Return (X, Y) of the center of cell containing provided text 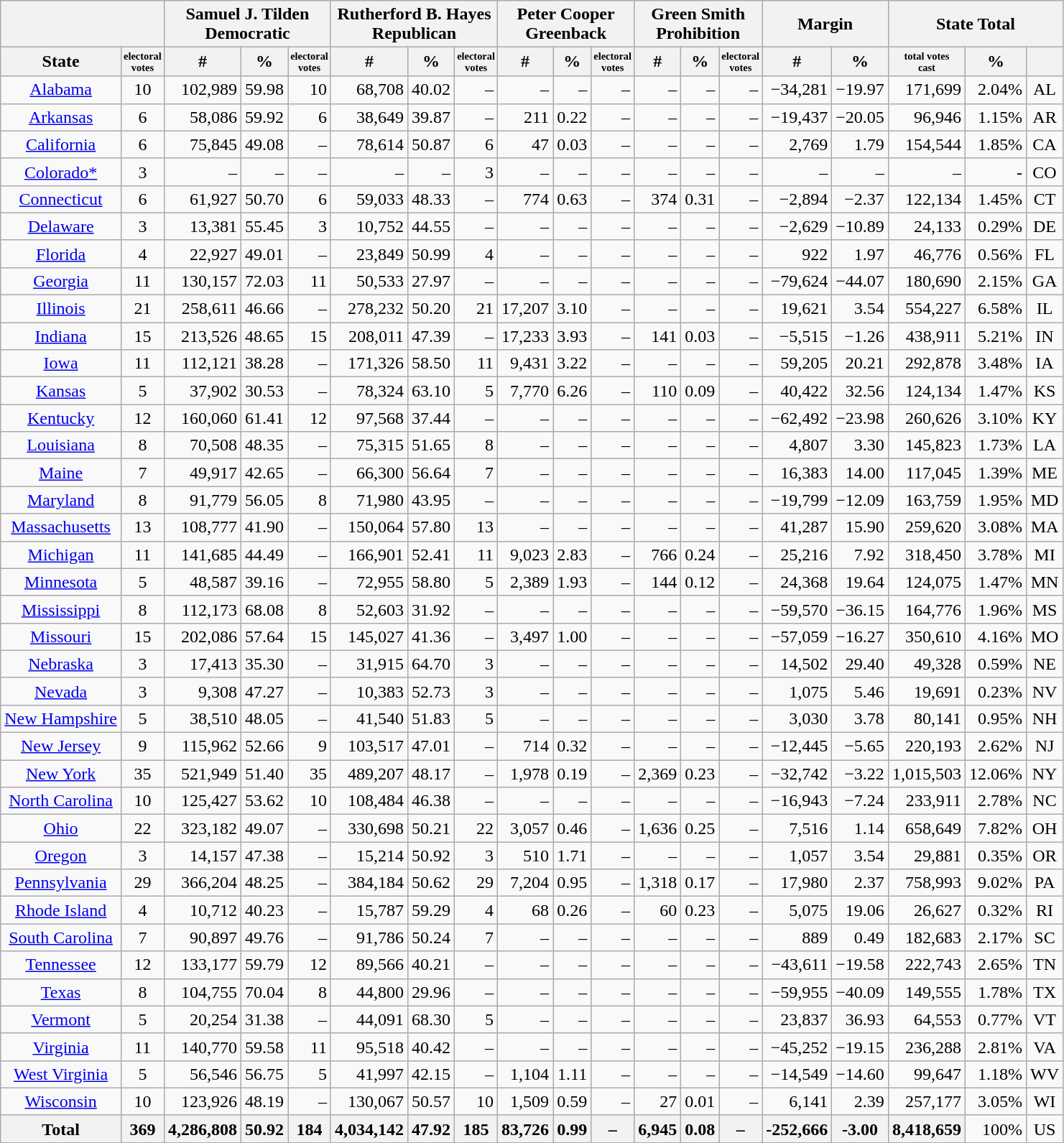
180,690 (927, 281)
149,555 (927, 992)
38,510 (203, 718)
350,610 (927, 637)
1.11 (572, 1074)
112,121 (203, 364)
6.26 (572, 391)
−2,629 (797, 226)
3.08% (996, 527)
9,023 (526, 555)
CO (1045, 172)
CA (1045, 144)
510 (526, 856)
104,755 (203, 992)
6,945 (658, 1129)
40.02 (431, 90)
1,015,503 (927, 774)
78,324 (369, 391)
−2,894 (797, 199)
89,566 (369, 965)
7,516 (797, 828)
7,770 (526, 391)
35.30 (264, 664)
59.29 (431, 910)
−19,437 (797, 117)
133,177 (203, 965)
27 (658, 1101)
14.00 (861, 473)
83,726 (526, 1129)
1.96% (996, 609)
48.35 (264, 445)
1.93 (572, 582)
0.22 (572, 117)
2.04% (996, 90)
Delaware (61, 226)
1,104 (526, 1074)
489,207 (369, 774)
184 (310, 1129)
40,422 (797, 391)
9,431 (526, 364)
3,030 (797, 718)
0.49 (861, 938)
1.71 (572, 856)
Maryland (61, 500)
112,173 (203, 609)
1.39% (996, 473)
61,927 (203, 199)
17,413 (203, 664)
38,649 (369, 117)
145,823 (927, 445)
New York (61, 774)
Wisconsin (61, 1101)
48.17 (431, 774)
78,614 (369, 144)
61.41 (264, 418)
3.05% (996, 1101)
State Total (976, 24)
50.57 (431, 1101)
3.48% (996, 364)
0.95 (572, 883)
2.81% (996, 1047)
41,997 (369, 1074)
117,045 (927, 473)
108,484 (369, 801)
66,300 (369, 473)
Vermont (61, 1019)
14,502 (797, 664)
2.39 (861, 1101)
49.76 (264, 938)
0.19 (572, 774)
−2.37 (861, 199)
TX (1045, 992)
96,946 (927, 117)
1.18% (996, 1074)
213,526 (203, 336)
68.08 (264, 609)
56,546 (203, 1074)
2,369 (658, 774)
278,232 (369, 309)
323,182 (203, 828)
42.65 (264, 473)
North Carolina (61, 801)
25,216 (797, 555)
0.63 (572, 199)
72.03 (264, 281)
50,533 (369, 281)
185 (476, 1129)
233,911 (927, 801)
47.39 (431, 336)
714 (526, 746)
23,837 (797, 1019)
29.40 (861, 664)
New Hampshire (61, 718)
0.09 (700, 391)
5,075 (797, 910)
VA (1045, 1047)
total votescast (927, 62)
−14.60 (861, 1074)
330,698 (369, 828)
49.08 (264, 144)
10,712 (203, 910)
US (1045, 1129)
−19,799 (797, 500)
0.31 (700, 199)
521,949 (203, 774)
658,649 (927, 828)
−19.15 (861, 1047)
NE (1045, 664)
Massachusetts (61, 527)
West Virginia (61, 1074)
22,927 (203, 254)
220,193 (927, 746)
5.21% (996, 336)
10,752 (369, 226)
−12,445 (797, 746)
438,911 (927, 336)
0.29% (996, 226)
19,691 (927, 691)
59,033 (369, 199)
211 (526, 117)
52.66 (264, 746)
19.64 (861, 582)
15,787 (369, 910)
−62,492 (797, 418)
922 (797, 254)
0.32% (996, 910)
41,540 (369, 718)
−1.26 (861, 336)
59,205 (797, 364)
140,770 (203, 1047)
1.78% (996, 992)
49,328 (927, 664)
48.25 (264, 883)
Arkansas (61, 117)
50.20 (431, 309)
Pennsylvania (61, 883)
141,685 (203, 555)
51.65 (431, 445)
50.62 (431, 883)
52.73 (431, 691)
2.15% (996, 281)
24,368 (797, 582)
37,902 (203, 391)
Mississippi (61, 609)
Samuel J. TildenDemocratic (247, 24)
4,807 (797, 445)
WV (1045, 1074)
6.58% (996, 309)
72,955 (369, 582)
31.38 (264, 1019)
7.92 (861, 555)
171,699 (927, 90)
49.01 (264, 254)
50.87 (431, 144)
Oregon (61, 856)
102,989 (203, 90)
80,141 (927, 718)
13,381 (203, 226)
115,962 (203, 746)
144 (658, 582)
366,204 (203, 883)
Kentucky (61, 418)
-252,666 (797, 1129)
0.17 (700, 883)
IN (1045, 336)
154,544 (927, 144)
Rhode Island (61, 910)
−12.09 (861, 500)
2.37 (861, 883)
−59,570 (797, 609)
20,254 (203, 1019)
−5,515 (797, 336)
MA (1045, 527)
1.45% (996, 199)
−23.98 (861, 418)
29.96 (431, 992)
2.83 (572, 555)
41.36 (431, 637)
50.70 (264, 199)
166,901 (369, 555)
1.95% (996, 500)
16,383 (797, 473)
KS (1045, 391)
46.66 (264, 309)
9.02% (996, 883)
171,326 (369, 364)
47.92 (431, 1129)
7,204 (526, 883)
1,636 (658, 828)
130,157 (203, 281)
48.65 (264, 336)
0.99 (572, 1129)
DE (1045, 226)
Illinois (61, 309)
91,779 (203, 500)
51.40 (264, 774)
1,978 (526, 774)
South Carolina (61, 938)
3,497 (526, 637)
130,067 (369, 1101)
−14,549 (797, 1074)
554,227 (927, 309)
41.90 (264, 527)
17,980 (797, 883)
0.35% (996, 856)
3.30 (861, 445)
123,926 (203, 1101)
259,620 (927, 527)
12.06% (996, 774)
Kansas (61, 391)
State (61, 62)
−79,624 (797, 281)
4,034,142 (369, 1129)
26,627 (927, 910)
MI (1045, 555)
68,708 (369, 90)
17,233 (526, 336)
125,427 (203, 801)
19,621 (797, 309)
110 (658, 391)
ME (1045, 473)
46.38 (431, 801)
55.45 (264, 226)
MS (1045, 609)
292,878 (927, 364)
38.28 (264, 364)
48.19 (264, 1101)
29,881 (927, 856)
−43,611 (797, 965)
37.44 (431, 418)
3.78% (996, 555)
MO (1045, 637)
Michigan (61, 555)
108,777 (203, 527)
56.75 (264, 1074)
0.24 (700, 555)
6,141 (797, 1101)
58,086 (203, 117)
30.53 (264, 391)
60 (658, 910)
Texas (61, 992)
OH (1045, 828)
Peter CooperGreenback (566, 24)
260,626 (927, 418)
47.38 (264, 856)
774 (526, 199)
−59,955 (797, 992)
TN (1045, 965)
141 (658, 336)
70,508 (203, 445)
IL (1045, 309)
52,603 (369, 609)
2.62% (996, 746)
NY (1045, 774)
SC (1045, 938)
−16.27 (861, 637)
8,418,659 (927, 1129)
0.01 (700, 1101)
MD (1045, 500)
Indiana (61, 336)
Connecticut (61, 199)
75,845 (203, 144)
Virginia (61, 1047)
1.97 (861, 254)
RI (1045, 910)
0.59% (996, 664)
64.70 (431, 664)
103,517 (369, 746)
40.23 (264, 910)
0.08 (700, 1129)
NH (1045, 718)
1.14 (861, 828)
41,287 (797, 527)
758,993 (927, 883)
122,134 (927, 199)
Nevada (61, 691)
40.42 (431, 1047)
2,769 (797, 144)
4,286,808 (203, 1129)
95,518 (369, 1047)
5.46 (861, 691)
Green SmithProhibition (698, 24)
70.04 (264, 992)
3.10% (996, 418)
1,509 (526, 1101)
91,786 (369, 938)
Rutherford B. HayesRepublican (414, 24)
160,060 (203, 418)
48.33 (431, 199)
−36.15 (861, 609)
59.58 (264, 1047)
2.78% (996, 801)
39.16 (264, 582)
19.06 (861, 910)
2.65% (996, 965)
58.50 (431, 364)
57.80 (431, 527)
258,611 (203, 309)
63.10 (431, 391)
49.07 (264, 828)
20.21 (861, 364)
1.79 (861, 144)
OR (1045, 856)
MN (1045, 582)
48.05 (264, 718)
Alabama (61, 90)
0.12 (700, 582)
59.79 (264, 965)
3.78 (861, 718)
−16,943 (797, 801)
53.62 (264, 801)
68.30 (431, 1019)
100% (996, 1129)
15.90 (861, 527)
−34,281 (797, 90)
90,897 (203, 938)
47.27 (264, 691)
52.41 (431, 555)
44,800 (369, 992)
202,086 (203, 637)
48,587 (203, 582)
−32,742 (797, 774)
Iowa (61, 364)
164,776 (927, 609)
2,389 (526, 582)
7.82% (996, 828)
New Jersey (61, 746)
9,308 (203, 691)
10,383 (369, 691)
44.55 (431, 226)
46,776 (927, 254)
Ohio (61, 828)
257,177 (927, 1101)
Minnesota (61, 582)
0.56% (996, 254)
75,315 (369, 445)
Georgia (61, 281)
50.99 (431, 254)
59.98 (264, 90)
47.01 (431, 746)
−20.05 (861, 117)
NJ (1045, 746)
58.80 (431, 582)
0.26 (572, 910)
68 (526, 910)
VT (1045, 1019)
17,207 (526, 309)
124,134 (927, 391)
0.23% (996, 691)
222,743 (927, 965)
59.92 (264, 117)
27.97 (431, 281)
31.92 (431, 609)
3.93 (572, 336)
64,553 (927, 1019)
1,057 (797, 856)
Margin (825, 24)
−3.22 (861, 774)
Total (61, 1129)
−40.09 (861, 992)
43.95 (431, 500)
40.21 (431, 965)
24,133 (927, 226)
369 (142, 1129)
0.32 (572, 746)
97,568 (369, 418)
2.17% (996, 938)
4.16% (996, 637)
CT (1045, 199)
236,288 (927, 1047)
71,980 (369, 500)
1,318 (658, 883)
LA (1045, 445)
44,091 (369, 1019)
99,647 (927, 1074)
889 (797, 938)
Maine (61, 473)
0.59 (572, 1101)
182,683 (927, 938)
124,075 (927, 582)
145,027 (369, 637)
44.49 (264, 555)
766 (658, 555)
−57,059 (797, 637)
Florida (61, 254)
Missouri (61, 637)
56.64 (431, 473)
Colorado* (61, 172)
−19.58 (861, 965)
36.93 (861, 1019)
1.00 (572, 637)
31,915 (369, 664)
−10.89 (861, 226)
3,057 (526, 828)
- (996, 172)
0.77% (996, 1019)
15,214 (369, 856)
1,075 (797, 691)
Nebraska (61, 664)
Tennessee (61, 965)
California (61, 144)
163,759 (927, 500)
3.10 (572, 309)
208,011 (369, 336)
0.95% (996, 718)
0.46 (572, 828)
IA (1045, 364)
−19.97 (861, 90)
51.83 (431, 718)
23,849 (369, 254)
3.22 (572, 364)
32.56 (861, 391)
FL (1045, 254)
39.87 (431, 117)
1.85% (996, 144)
AR (1045, 117)
−5.65 (861, 746)
14,157 (203, 856)
KY (1045, 418)
1.15% (996, 117)
1.73% (996, 445)
49,917 (203, 473)
Louisiana (61, 445)
150,064 (369, 527)
PA (1045, 883)
42.15 (431, 1074)
WI (1045, 1101)
−7.24 (861, 801)
384,184 (369, 883)
374 (658, 199)
50.21 (431, 828)
-3.00 (861, 1129)
50.24 (431, 938)
318,450 (927, 555)
47 (526, 144)
−44.07 (861, 281)
AL (1045, 90)
NC (1045, 801)
0.25 (700, 828)
GA (1045, 281)
56.05 (264, 500)
−45,252 (797, 1047)
57.64 (264, 637)
NV (1045, 691)
